Search for the cell housing the specified text and yield its [X, Y] center coordinate. 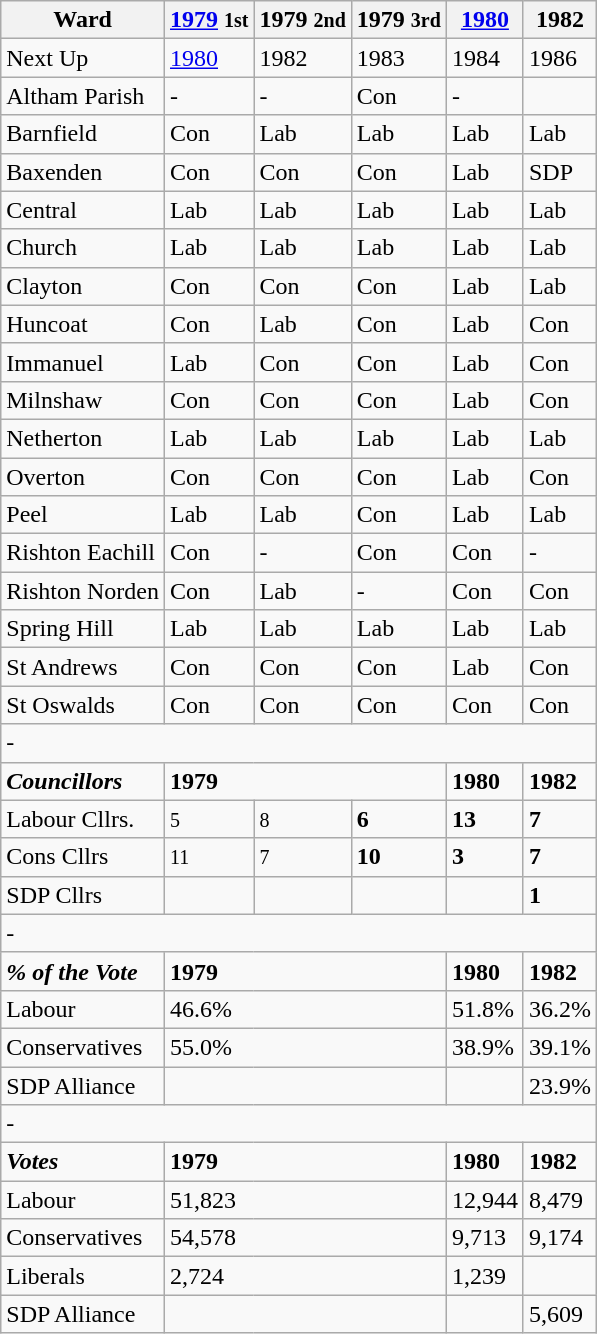
3 [484, 857]
55.0% [305, 1047]
1979 2nd [302, 20]
13 [484, 819]
51.8% [484, 1009]
1979 1st [209, 20]
Cons Cllrs [83, 857]
1 [560, 895]
Baxenden [83, 172]
Spring Hill [83, 629]
Rishton Norden [83, 591]
Immanuel [83, 362]
23.9% [560, 1085]
9,174 [560, 1238]
46.6% [305, 1009]
1979 3rd [398, 20]
Overton [83, 477]
Next Up [83, 58]
SDP [560, 172]
Liberals [83, 1276]
Labour Cllrs. [83, 819]
8 [302, 819]
St Oswalds [83, 705]
51,823 [305, 1200]
Netherton [83, 438]
Votes [83, 1162]
10 [398, 857]
Councillors [83, 781]
1,239 [484, 1276]
SDP Cllrs [83, 895]
5,609 [560, 1314]
Church [83, 248]
38.9% [484, 1047]
12,944 [484, 1200]
5 [209, 819]
% of the Vote [83, 971]
1984 [484, 58]
Rishton Eachill [83, 553]
8,479 [560, 1200]
11 [209, 857]
Milnshaw [83, 400]
Central [83, 210]
1986 [560, 58]
Altham Parish [83, 96]
39.1% [560, 1047]
1983 [398, 58]
6 [398, 819]
9,713 [484, 1238]
Peel [83, 515]
Ward [83, 20]
2,724 [305, 1276]
36.2% [560, 1009]
Huncoat [83, 324]
St Andrews [83, 667]
54,578 [305, 1238]
Barnfield [83, 134]
Clayton [83, 286]
